Output the (X, Y) coordinate of the center of the cell containing the given text.  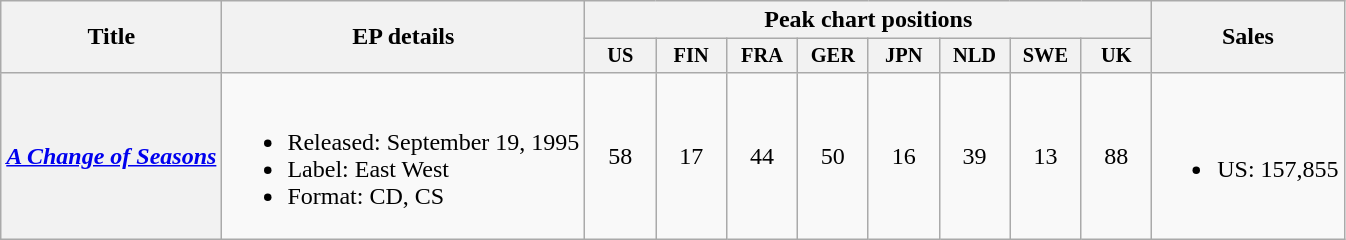
JPN (904, 56)
NLD (974, 56)
50 (832, 156)
US: 157,855 (1248, 156)
Title (112, 37)
GER (832, 56)
Sales (1248, 37)
Released: September 19, 1995Label: East WestFormat: CD, CS (404, 156)
16 (904, 156)
EP details (404, 37)
SWE (1046, 56)
58 (620, 156)
88 (1116, 156)
17 (692, 156)
39 (974, 156)
FRA (762, 56)
A Change of Seasons (112, 156)
44 (762, 156)
13 (1046, 156)
Peak chart positions (868, 20)
UK (1116, 56)
US (620, 56)
FIN (692, 56)
